Search for the cell housing the specified text and yield its [X, Y] center coordinate. 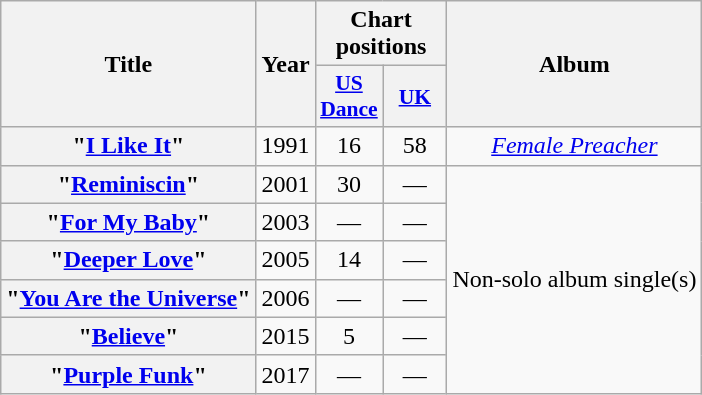
"I Like It" [128, 146]
30 [349, 184]
2015 [286, 336]
2005 [286, 260]
USDance [349, 96]
Album [574, 64]
2006 [286, 298]
1991 [286, 146]
5 [349, 336]
Chart positions [381, 34]
Year [286, 64]
"Reminiscin" [128, 184]
14 [349, 260]
Female Preacher [574, 146]
"For My Baby" [128, 222]
"Believe" [128, 336]
UK [415, 96]
2001 [286, 184]
"Deeper Love" [128, 260]
58 [415, 146]
"You Are the Universe" [128, 298]
2017 [286, 374]
Title [128, 64]
2003 [286, 222]
Non-solo album single(s) [574, 279]
16 [349, 146]
"Purple Funk" [128, 374]
